Determine the [X, Y] coordinate at the center of the cell enclosing the given text.  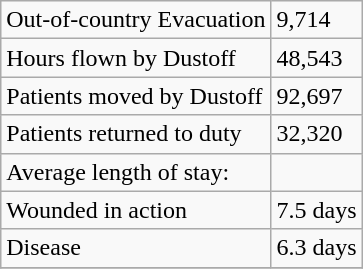
Out-of-country Evacuation [136, 20]
Wounded in action [136, 210]
48,543 [316, 58]
32,320 [316, 134]
6.3 days [316, 248]
Hours flown by Dustoff [136, 58]
Patients moved by Dustoff [136, 96]
Patients returned to duty [136, 134]
9,714 [316, 20]
7.5 days [316, 210]
Disease [136, 248]
92,697 [316, 96]
Average length of stay: [136, 172]
